From the cell containing the given text, extract its center point as (x, y) coordinate. 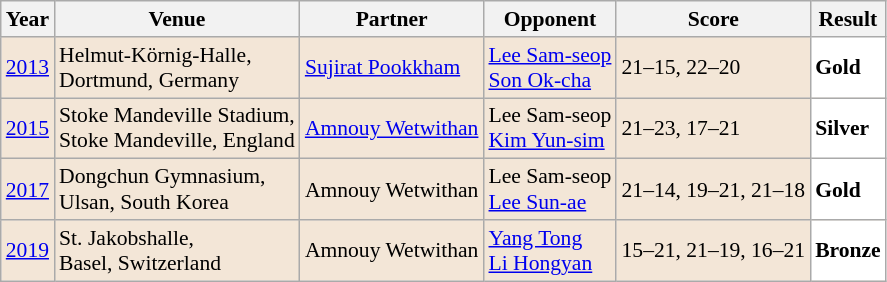
21–14, 19–21, 21–18 (713, 190)
21–15, 22–20 (713, 68)
2015 (28, 128)
2013 (28, 68)
Year (28, 19)
Partner (392, 19)
Silver (848, 128)
15–21, 21–19, 16–21 (713, 250)
Bronze (848, 250)
Stoke Mandeville Stadium,Stoke Mandeville, England (177, 128)
Lee Sam-seop Lee Sun-ae (550, 190)
Score (713, 19)
21–23, 17–21 (713, 128)
Helmut-Körnig-Halle,Dortmund, Germany (177, 68)
Venue (177, 19)
2019 (28, 250)
Sujirat Pookkham (392, 68)
Result (848, 19)
Lee Sam-seop Son Ok-cha (550, 68)
Opponent (550, 19)
Lee Sam-seop Kim Yun-sim (550, 128)
Dongchun Gymnasium,Ulsan, South Korea (177, 190)
Yang Tong Li Hongyan (550, 250)
St. Jakobshalle,Basel, Switzerland (177, 250)
2017 (28, 190)
